Pinpoint the cell where the given text exists, returning its (X, Y) midpoint coordinate. 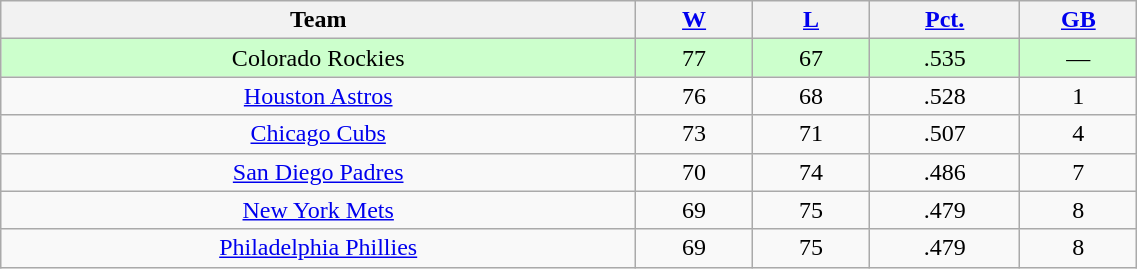
San Diego Padres (318, 172)
.535 (944, 58)
New York Mets (318, 210)
Houston Astros (318, 96)
1 (1078, 96)
Team (318, 20)
73 (694, 134)
7 (1078, 172)
Pct. (944, 20)
.507 (944, 134)
70 (694, 172)
4 (1078, 134)
— (1078, 58)
74 (812, 172)
67 (812, 58)
68 (812, 96)
.486 (944, 172)
W (694, 20)
L (812, 20)
Chicago Cubs (318, 134)
76 (694, 96)
71 (812, 134)
77 (694, 58)
Colorado Rockies (318, 58)
.528 (944, 96)
GB (1078, 20)
Philadelphia Phillies (318, 248)
